Detect which cell encompasses the target text, then output its (x, y) center coordinate. 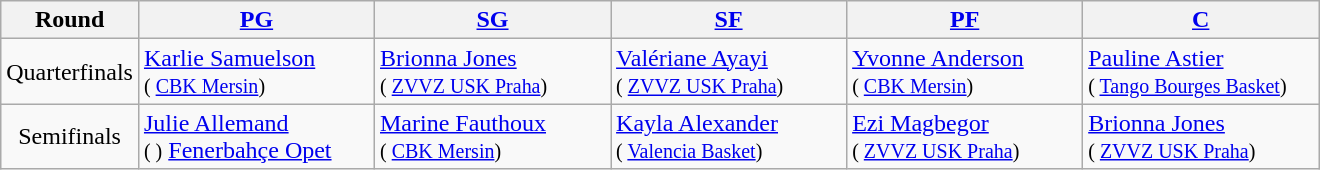
Julie Allemand( ) Fenerbahçe Opet (256, 136)
Marine Fauthoux( CBK Mersin) (492, 136)
Round (70, 20)
SG (492, 20)
Pauline Astier( Tango Bourges Basket) (1201, 72)
C (1201, 20)
Karlie Samuelson( CBK Mersin) (256, 72)
Quarterfinals (70, 72)
PF (965, 20)
Yvonne Anderson( CBK Mersin) (965, 72)
Kayla Alexander( Valencia Basket) (729, 136)
Ezi Magbegor( ZVVZ USK Praha) (965, 136)
Valériane Ayayi( ZVVZ USK Praha) (729, 72)
SF (729, 20)
Semifinals (70, 136)
PG (256, 20)
